Extract the [x, y] coordinate from the center of the cell holding the provided text.  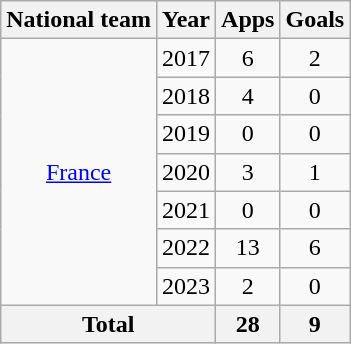
National team [79, 20]
Goals [315, 20]
Total [108, 324]
Year [186, 20]
2022 [186, 248]
13 [248, 248]
2017 [186, 58]
2023 [186, 286]
4 [248, 96]
1 [315, 172]
9 [315, 324]
France [79, 172]
3 [248, 172]
2021 [186, 210]
2019 [186, 134]
Apps [248, 20]
2018 [186, 96]
2020 [186, 172]
28 [248, 324]
